Return the (X, Y) coordinate for the center point of the cell that contains the specified text.  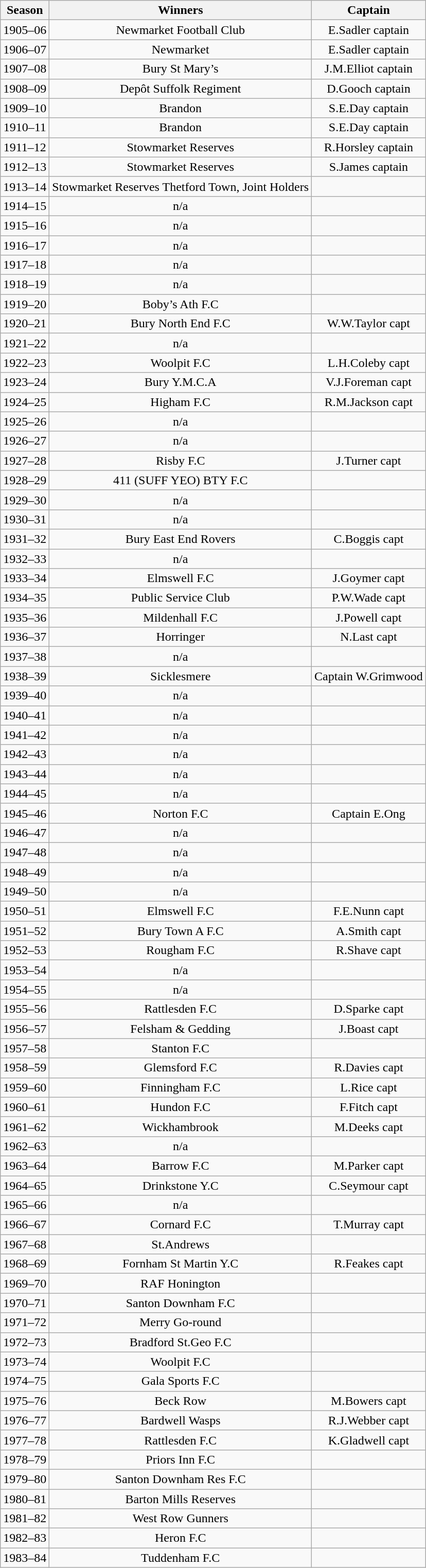
1932–33 (25, 558)
1939–40 (25, 696)
1941–42 (25, 735)
Captain E.Ong (369, 813)
Rougham F.C (181, 950)
1952–53 (25, 950)
1951–52 (25, 931)
1909–10 (25, 108)
Santon Downham F.C (181, 1303)
Merry Go-round (181, 1323)
1940–41 (25, 715)
M.Bowers capt (369, 1401)
1918–19 (25, 285)
1921–22 (25, 343)
1907–08 (25, 69)
S.James captain (369, 167)
R.Shave capt (369, 950)
1913–14 (25, 186)
Beck Row (181, 1401)
1970–71 (25, 1303)
Newmarket (181, 49)
RAF Honington (181, 1283)
1934–35 (25, 598)
1906–07 (25, 49)
1936–37 (25, 637)
Finningham F.C (181, 1087)
J.M.Elliot captain (369, 69)
1924–25 (25, 402)
1911–12 (25, 147)
1958–59 (25, 1068)
1945–46 (25, 813)
1923–24 (25, 382)
Season (25, 10)
L.H.Coleby capt (369, 363)
J.Powell capt (369, 618)
1964–65 (25, 1185)
1955–56 (25, 1009)
Heron F.C (181, 1538)
1979–80 (25, 1479)
1944–45 (25, 794)
1920–21 (25, 324)
1969–70 (25, 1283)
M.Deeks capt (369, 1126)
411 (SUFF YEO) BTY F.C (181, 480)
1926–27 (25, 441)
R.Davies capt (369, 1068)
R.Horsley captain (369, 147)
N.Last capt (369, 637)
1946–47 (25, 833)
1959–60 (25, 1087)
1943–44 (25, 774)
F.E.Nunn capt (369, 911)
Bury Town A F.C (181, 931)
1954–55 (25, 990)
1967–68 (25, 1244)
1982–83 (25, 1538)
Santon Downham Res F.C (181, 1479)
Risby F.C (181, 461)
P.W.Wade capt (369, 598)
Barton Mills Reserves (181, 1499)
Gala Sports F.C (181, 1381)
1973–74 (25, 1362)
1960–61 (25, 1107)
1956–57 (25, 1029)
R.J.Webber capt (369, 1420)
Bury St Mary’s (181, 69)
1974–75 (25, 1381)
1912–13 (25, 167)
T.Murray capt (369, 1225)
Glemsford F.C (181, 1068)
1916–17 (25, 245)
1977–78 (25, 1440)
Fornham St Martin Y.C (181, 1264)
1978–79 (25, 1459)
Stanton F.C (181, 1048)
1915–16 (25, 225)
Priors Inn F.C (181, 1459)
Bradford St.Geo F.C (181, 1342)
Captain (369, 10)
1947–48 (25, 852)
Mildenhall F.C (181, 618)
Barrow F.C (181, 1166)
Hundon F.C (181, 1107)
1972–73 (25, 1342)
1971–72 (25, 1323)
Wickhambrook (181, 1126)
Winners (181, 10)
1910–11 (25, 128)
St.Andrews (181, 1244)
M.Parker capt (369, 1166)
1950–51 (25, 911)
1931–32 (25, 539)
1908–09 (25, 89)
Newmarket Football Club (181, 30)
1962–63 (25, 1146)
J.Boast capt (369, 1029)
Boby’s Ath F.C (181, 304)
1919–20 (25, 304)
C.Boggis capt (369, 539)
Tuddenham F.C (181, 1558)
V.J.Foreman capt (369, 382)
Stowmarket Reserves Thetford Town, Joint Holders (181, 186)
D.Sparke capt (369, 1009)
Felsham & Gedding (181, 1029)
A.Smith capt (369, 931)
Cornard F.C (181, 1225)
1925–26 (25, 421)
Bardwell Wasps (181, 1420)
J.Goymer capt (369, 578)
1983–84 (25, 1558)
Depôt Suffolk Regiment (181, 89)
Norton F.C (181, 813)
West Row Gunners (181, 1519)
1957–58 (25, 1048)
1976–77 (25, 1420)
D.Gooch captain (369, 89)
C.Seymour capt (369, 1185)
Sicklesmere (181, 676)
1928–29 (25, 480)
R.M.Jackson capt (369, 402)
1953–54 (25, 970)
L.Rice capt (369, 1087)
Drinkstone Y.C (181, 1185)
Bury Y.M.C.A (181, 382)
1933–34 (25, 578)
1965–66 (25, 1205)
F.Fitch capt (369, 1107)
1980–81 (25, 1499)
Captain W.Grimwood (369, 676)
1917–18 (25, 265)
1949–50 (25, 892)
1981–82 (25, 1519)
1930–31 (25, 519)
1968–69 (25, 1264)
K.Gladwell capt (369, 1440)
Higham F.C (181, 402)
1961–62 (25, 1126)
1975–76 (25, 1401)
1966–67 (25, 1225)
1938–39 (25, 676)
1935–36 (25, 618)
1905–06 (25, 30)
Bury East End Rovers (181, 539)
1942–43 (25, 754)
Horringer (181, 637)
W.W.Taylor capt (369, 324)
R.Feakes capt (369, 1264)
1948–49 (25, 872)
Bury North End F.C (181, 324)
1963–64 (25, 1166)
1922–23 (25, 363)
1929–30 (25, 500)
1937–38 (25, 657)
J.Turner capt (369, 461)
1914–15 (25, 206)
1927–28 (25, 461)
Public Service Club (181, 598)
